Scan for the cell matching the given text and deliver its (X, Y) coordinate at center. 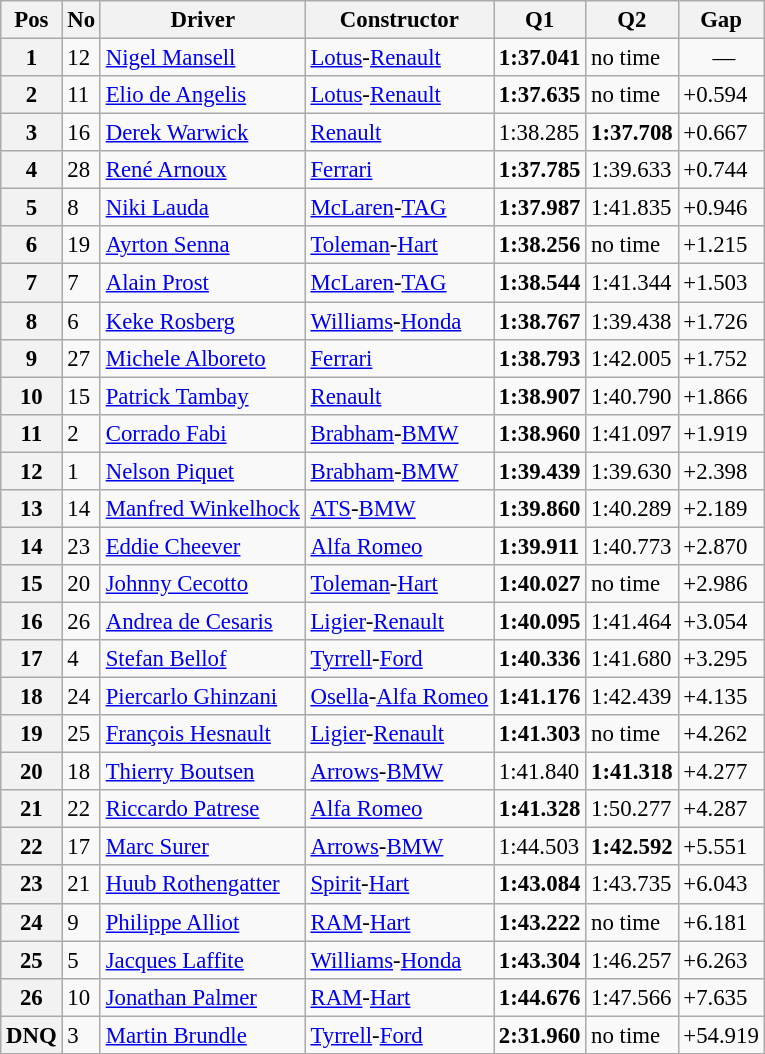
+1.866 (721, 396)
+1.752 (721, 358)
+1.919 (721, 433)
1:41.344 (632, 283)
1:42.592 (632, 847)
1:37.708 (632, 133)
Elio de Angelis (202, 95)
1:43.222 (540, 922)
Riccardo Patrese (202, 809)
1:50.277 (632, 809)
1:41.835 (632, 208)
+2.986 (721, 584)
Eddie Cheever (202, 546)
1:41.840 (540, 772)
François Hesnault (202, 734)
+0.744 (721, 170)
1:40.095 (540, 621)
+5.551 (721, 847)
1:41.176 (540, 697)
+4.135 (721, 697)
Alain Prost (202, 283)
1:42.439 (632, 697)
1:38.285 (540, 133)
1:39.860 (540, 509)
28 (81, 170)
+1.726 (721, 321)
1:42.005 (632, 358)
1:40.336 (540, 659)
Patrick Tambay (202, 396)
+0.594 (721, 95)
ATS-BMW (399, 509)
Corrado Fabi (202, 433)
+2.189 (721, 509)
1:44.503 (540, 847)
Marc Surer (202, 847)
1:38.256 (540, 245)
Ayrton Senna (202, 245)
Gap (721, 20)
1:38.767 (540, 321)
Derek Warwick (202, 133)
1:38.793 (540, 358)
Driver (202, 20)
Manfred Winkelhock (202, 509)
+1.503 (721, 283)
Jonathan Palmer (202, 997)
+2.870 (721, 546)
+54.919 (721, 1035)
Nelson Piquet (202, 471)
+2.398 (721, 471)
1:37.041 (540, 58)
No (81, 20)
1:40.773 (632, 546)
1:39.439 (540, 471)
1:41.303 (540, 734)
1:39.630 (632, 471)
1:41.464 (632, 621)
1:40.790 (632, 396)
1:39.911 (540, 546)
Andrea de Cesaris (202, 621)
1:40.027 (540, 584)
René Arnoux (202, 170)
+0.946 (721, 208)
Jacques Laffite (202, 960)
+3.295 (721, 659)
1:37.785 (540, 170)
Martin Brundle (202, 1035)
Thierry Boutsen (202, 772)
1:40.289 (632, 509)
+6.181 (721, 922)
+4.277 (721, 772)
Stefan Bellof (202, 659)
Spirit-Hart (399, 885)
1:38.960 (540, 433)
Pos (32, 20)
13 (32, 509)
+3.054 (721, 621)
1:46.257 (632, 960)
1:43.084 (540, 885)
Nigel Mansell (202, 58)
+0.667 (721, 133)
1:41.318 (632, 772)
1:47.566 (632, 997)
Osella-Alfa Romeo (399, 697)
+4.262 (721, 734)
Piercarlo Ghinzani (202, 697)
+6.043 (721, 885)
1:39.633 (632, 170)
1:38.544 (540, 283)
1:44.676 (540, 997)
DNQ (32, 1035)
27 (81, 358)
1:43.304 (540, 960)
1:41.328 (540, 809)
Philippe Alliot (202, 922)
Q1 (540, 20)
+4.287 (721, 809)
1:38.907 (540, 396)
2:31.960 (540, 1035)
Huub Rothengatter (202, 885)
1:43.735 (632, 885)
+1.215 (721, 245)
+7.635 (721, 997)
Keke Rosberg (202, 321)
1:39.438 (632, 321)
Michele Alboreto (202, 358)
— (721, 58)
1:41.097 (632, 433)
1:37.987 (540, 208)
Constructor (399, 20)
+6.263 (721, 960)
Q2 (632, 20)
1:41.680 (632, 659)
Johnny Cecotto (202, 584)
Niki Lauda (202, 208)
1:37.635 (540, 95)
